Output the [x, y] coordinate of the center of the cell containing the given text.  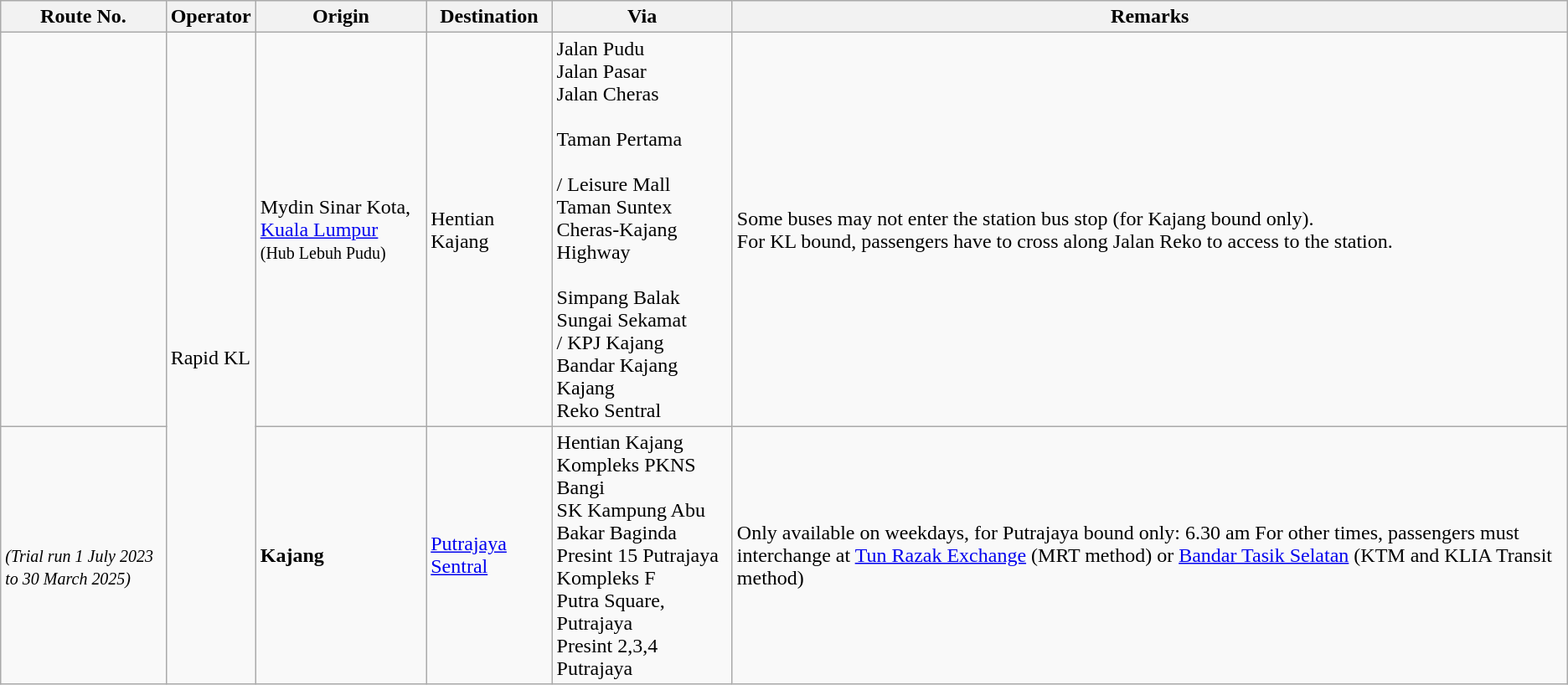
Hentian Kajang [489, 229]
Origin [341, 17]
Rapid KL [211, 358]
Operator [211, 17]
Kajang [341, 555]
Destination [489, 17]
Route No. [84, 17]
(Trial run 1 July 2023 to 30 March 2025) [84, 555]
Hentian KajangKompleks PKNS BangiSK Kampung Abu Bakar BagindaPresint 15 PutrajayaKompleks FPutra Square, PutrajayaPresint 2,3,4 Putrajaya [642, 555]
Putrajaya Sentral [489, 555]
Mydin Sinar Kota, Kuala Lumpur (Hub Lebuh Pudu) [341, 229]
Remarks [1149, 17]
Via [642, 17]
